Provide the (X, Y) coordinate of the cell's center where the given text is located.  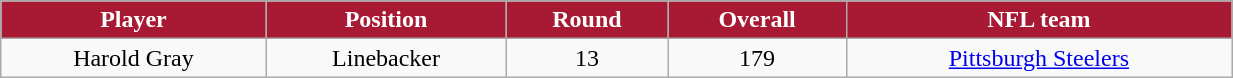
Harold Gray (134, 58)
13 (587, 58)
Position (386, 20)
Player (134, 20)
Pittsburgh Steelers (1039, 58)
179 (757, 58)
NFL team (1039, 20)
Overall (757, 20)
Round (587, 20)
Linebacker (386, 58)
